Search for the cell housing the specified text and yield its [X, Y] center coordinate. 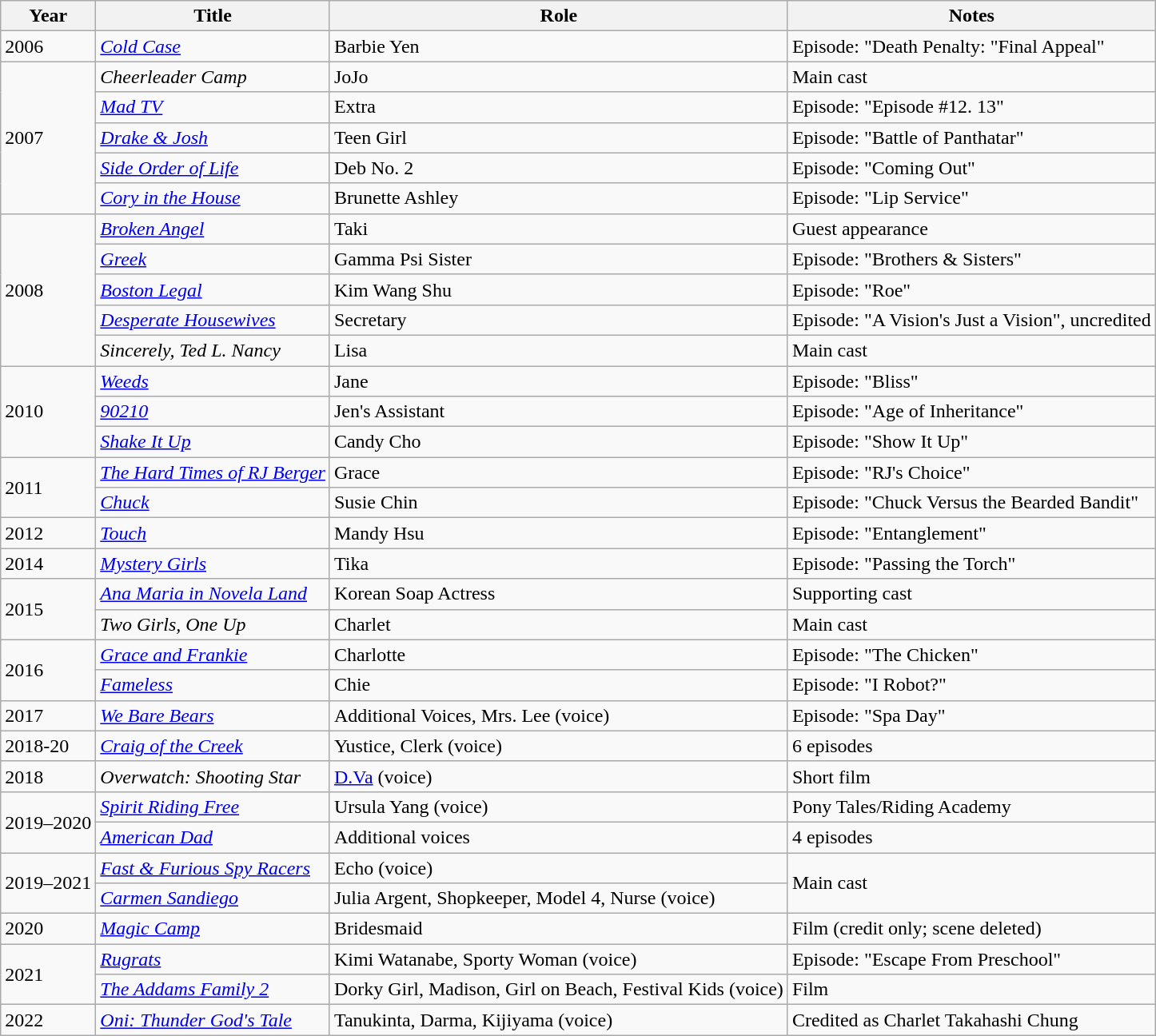
Side Order of Life [213, 168]
Episode: "A Vision's Just a Vision", uncredited [971, 320]
JoJo [558, 77]
2019–2021 [48, 883]
Fameless [213, 685]
Role [558, 16]
Mad TV [213, 107]
2011 [48, 488]
Overwatch: Shooting Star [213, 776]
Susie Chin [558, 503]
Episode: "Passing the Torch" [971, 564]
Kim Wang Shu [558, 289]
Mystery Girls [213, 564]
Chie [558, 685]
2019–2020 [48, 822]
Greek [213, 259]
Two Girls, One Up [213, 624]
Taki [558, 229]
Fast & Furious Spy Racers [213, 867]
Episode: "Roe" [971, 289]
Broken Angel [213, 229]
2018-20 [48, 746]
90210 [213, 412]
Episode: "Brothers & Sisters" [971, 259]
Magic Camp [213, 929]
Episode: "Escape From Preschool" [971, 959]
Spirit Riding Free [213, 807]
Episode: "I Robot?" [971, 685]
Episode: "Coming Out" [971, 168]
2007 [48, 137]
Deb No. 2 [558, 168]
2018 [48, 776]
We Bare Bears [213, 715]
Secretary [558, 320]
Film [971, 990]
Shake It Up [213, 442]
Episode: "The Chicken" [971, 655]
Short film [971, 776]
Episode: "Chuck Versus the Bearded Bandit" [971, 503]
Year [48, 16]
6 episodes [971, 746]
Guest appearance [971, 229]
Gamma Psi Sister [558, 259]
Episode: "Bliss" [971, 381]
Charlet [558, 624]
Ana Maria in Novela Land [213, 594]
Yustice, Clerk (voice) [558, 746]
Charlotte [558, 655]
Kimi Watanabe, Sporty Woman (voice) [558, 959]
Notes [971, 16]
The Hard Times of RJ Berger [213, 472]
Additional Voices, Mrs. Lee (voice) [558, 715]
Supporting cast [971, 594]
Barbie Yen [558, 46]
American Dad [213, 837]
Boston Legal [213, 289]
Jen's Assistant [558, 412]
Echo (voice) [558, 867]
Film (credit only; scene deleted) [971, 929]
Carmen Sandiego [213, 899]
Title [213, 16]
Episode: "Entanglement" [971, 533]
Episode: "Lip Service" [971, 198]
Ursula Yang (voice) [558, 807]
Drake & Josh [213, 137]
Additional voices [558, 837]
Tika [558, 564]
Cheerleader Camp [213, 77]
Episode: "Death Penalty: "Final Appeal" [971, 46]
2016 [48, 670]
2006 [48, 46]
Jane [558, 381]
Oni: Thunder God's Tale [213, 1020]
Sincerely, Ted L. Nancy [213, 350]
Touch [213, 533]
Extra [558, 107]
Pony Tales/Riding Academy [971, 807]
Rugrats [213, 959]
Teen Girl [558, 137]
Julia Argent, Shopkeeper, Model 4, Nurse (voice) [558, 899]
2015 [48, 609]
Grace [558, 472]
Episode: "Age of Inheritance" [971, 412]
2017 [48, 715]
Episode: "Battle of Panthatar" [971, 137]
Cold Case [213, 46]
The Addams Family 2 [213, 990]
2020 [48, 929]
Dorky Girl, Madison, Girl on Beach, Festival Kids (voice) [558, 990]
2014 [48, 564]
Tanukinta, Darma, Kijiyama (voice) [558, 1020]
Brunette Ashley [558, 198]
Episode: "Spa Day" [971, 715]
Candy Cho [558, 442]
Credited as Charlet Takahashi Chung [971, 1020]
Desperate Housewives [213, 320]
Cory in the House [213, 198]
Craig of the Creek [213, 746]
2022 [48, 1020]
Grace and Frankie [213, 655]
Chuck [213, 503]
Lisa [558, 350]
Bridesmaid [558, 929]
Episode: "Episode #12. 13" [971, 107]
Episode: "RJ's Choice" [971, 472]
D.Va (voice) [558, 776]
Korean Soap Actress [558, 594]
2021 [48, 974]
Mandy Hsu [558, 533]
2010 [48, 412]
Weeds [213, 381]
2012 [48, 533]
2008 [48, 289]
Episode: "Show It Up" [971, 442]
4 episodes [971, 837]
